Pinpoint the cell where the given text exists, returning its [x, y] midpoint coordinate. 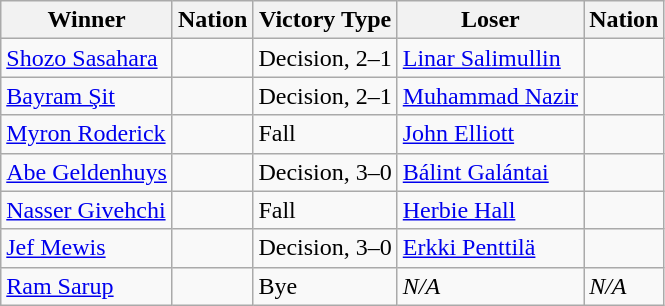
Muhammad Nazir [490, 96]
Winner [87, 20]
Bayram Şit [87, 96]
Herbie Hall [490, 210]
Nasser Givehchi [87, 210]
Loser [490, 20]
Linar Salimullin [490, 58]
John Elliott [490, 134]
Ram Sarup [87, 286]
Abe Geldenhuys [87, 172]
Victory Type [325, 20]
Bye [325, 286]
Shozo Sasahara [87, 58]
Erkki Penttilä [490, 248]
Bálint Galántai [490, 172]
Myron Roderick [87, 134]
Jef Mewis [87, 248]
